Pinpoint the cell where the given text exists, returning its [x, y] midpoint coordinate. 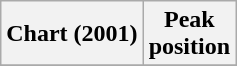
Peakposition [189, 34]
Chart (2001) [72, 34]
